Determine the [X, Y] coordinate at the center of the cell enclosing the given text.  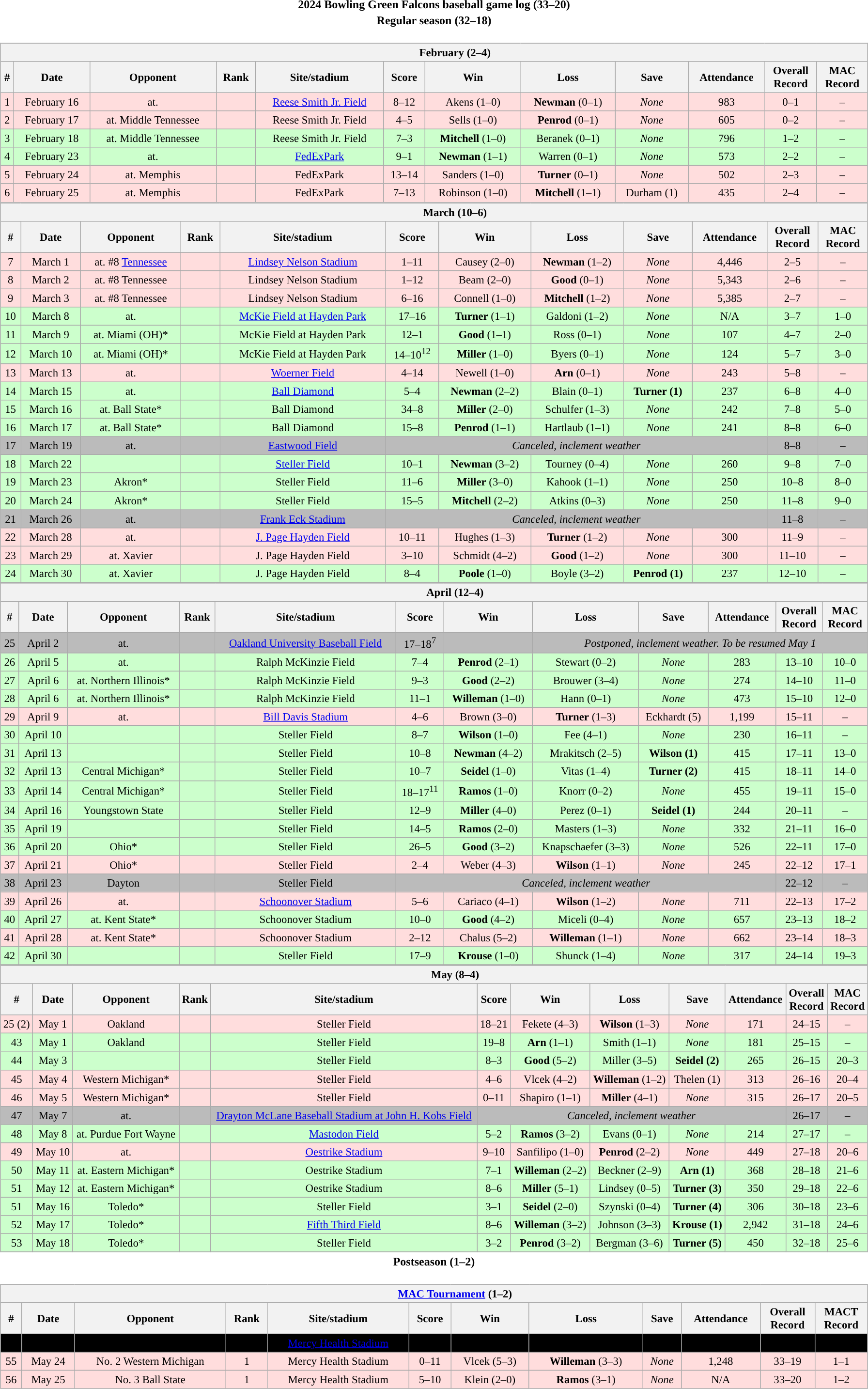
11–0 [845, 680]
Wilson (1) [673, 753]
7–3 [404, 139]
Turner (1) [658, 391]
Mitchell (1–1) [568, 193]
350 [756, 1188]
Beckner (2–9) [630, 1170]
May 12 [53, 1188]
No. 4 Miami (OH) [150, 1343]
Ramos (3–2) [550, 1134]
31 [10, 753]
Wilson (1–0) [488, 735]
27–18 [806, 1152]
5–4 [412, 391]
19–11 [799, 791]
Postponed, inclement weather. To be resumed May 1 [700, 643]
MACTRecord [841, 1319]
23–6 [848, 1206]
107 [729, 334]
17–11 [799, 753]
55 [12, 1361]
Poole (1–0) [484, 573]
March 23 [51, 482]
Newman (1–1) [473, 156]
March 30 [51, 573]
Good (5–2) [550, 1061]
11–10 [792, 555]
17–16 [412, 316]
181 [756, 1043]
Vlcek (4–2) [550, 1079]
Miller (2–0) [484, 409]
Wilson (1–1) [586, 865]
21–11 [799, 828]
29 [10, 717]
17–2 [845, 901]
Eckhardt (5) [673, 717]
Connell (1–0) [484, 298]
April 10 [43, 735]
33 [10, 791]
657 [742, 920]
2 [7, 120]
Penrod (2–2) [630, 1152]
8–4 [412, 573]
Good (1–2) [577, 555]
0–2 [790, 120]
13 [11, 373]
26–15 [806, 1061]
47 [16, 1115]
Mrakitsch (2–5) [586, 753]
3–0 [843, 354]
February (2–4) [434, 52]
May 3 [53, 1061]
18–11 [799, 771]
15–8 [412, 428]
32–18 [806, 1243]
March 10 [51, 354]
Ross (0–1) [577, 334]
Turner (3) [697, 1188]
449 [756, 1152]
26–5 [420, 846]
Lindsey (0–5) [630, 1188]
36 [10, 846]
17–0 [845, 846]
4,446 [729, 262]
15–0 [845, 791]
7–8 [792, 409]
Perez (0–1) [586, 810]
April 5 [43, 662]
2–5 [792, 262]
Brown (3–0) [488, 717]
Miller (1–0) [484, 354]
6–16 [412, 298]
435 [727, 193]
March (10–6) [434, 212]
2–0 [843, 334]
17 [11, 446]
Willeman (1–0) [488, 699]
February 16 [52, 102]
9–3 [420, 680]
Newell (1–0) [484, 373]
March 22 [51, 464]
37 [10, 865]
313 [756, 1079]
18–3 [845, 937]
5–8 [792, 373]
25–6 [848, 1243]
245 [742, 865]
12–9 [420, 810]
6–8 [792, 391]
5–7 [792, 354]
4–7 [792, 334]
Vitas (1–4) [586, 771]
Willeman (2–2) [550, 1170]
Miller (3–0) [484, 482]
19–8 [494, 1043]
6–0 [843, 428]
Willeman (3–3) [586, 1361]
March 29 [51, 555]
22–13 [799, 901]
34 [10, 810]
Robinson (1–0) [473, 193]
455 [742, 791]
March 28 [51, 537]
Fekete (4–3) [550, 1024]
March 19 [51, 446]
Causey (2–0) [484, 262]
13–14 [404, 175]
317 [742, 956]
24 [11, 573]
April 9 [43, 717]
Miller (3–5) [630, 1061]
502 [727, 175]
52 [16, 1225]
Arn (1–1) [550, 1043]
8 [11, 280]
Willeman (1–2) [630, 1079]
13–0 [845, 753]
20–6 [848, 1152]
Seidel (2–0) [550, 1206]
Frank Eck Stadium [303, 519]
16–11 [799, 735]
Penrod (1) [658, 573]
39 [10, 901]
Fee (4–1) [586, 735]
Fifth Third Field [344, 1225]
15–5 [412, 500]
214 [756, 1134]
20 [11, 500]
3–10 [412, 555]
368 [756, 1170]
Newman (2–2) [484, 391]
May 16 [53, 1206]
5–0 [843, 409]
983 [727, 102]
March 9 [51, 334]
Boyle (3–2) [577, 573]
Miller (4–0) [488, 810]
56 [12, 1380]
473 [742, 699]
244 [742, 810]
Hartlaub (1–1) [577, 428]
April 26 [43, 901]
4–5 [404, 120]
Ramos (1–0) [488, 791]
12–4 [430, 1343]
11–9 [792, 537]
50 [16, 1170]
9–8 [792, 464]
Seidel (1–0) [488, 771]
4 [7, 156]
Sells (1–0) [473, 120]
Tourney (0–4) [577, 464]
22–6 [848, 1188]
Johnson (3–3) [630, 1225]
April 2 [43, 643]
45 [16, 1079]
Cariaco (4–1) [488, 901]
283 [742, 662]
Turner (4) [697, 1206]
26–16 [806, 1079]
20–3 [848, 1061]
23–13 [799, 920]
Wilson (1–2) [586, 901]
Akens (1–0) [473, 102]
14–1012 [412, 354]
241 [729, 428]
14–0 [845, 771]
30–18 [806, 1206]
Drayton McLane Baseball Stadium at John H. Kobs Field [344, 1115]
230 [742, 735]
March 1 [51, 262]
11 [11, 334]
May 23 [48, 1343]
Seidel (1) [673, 810]
No. 2 Western Michigan [150, 1361]
Youngstown State [124, 810]
March 3 [51, 298]
at. Purdue Fort Wayne [126, 1134]
Knorr (0–2) [586, 791]
8–3 [494, 1061]
Willeman (3–2) [550, 1225]
17–187 [420, 643]
Arn (1) [697, 1170]
526 [742, 846]
Durham (1) [652, 193]
Eastwood Field [303, 446]
332 [742, 828]
21–6 [848, 1170]
March 8 [51, 316]
April 14 [43, 791]
38 [10, 883]
Knapschaefer (3–3) [586, 846]
Klein (2–0) [490, 1380]
20–4 [848, 1079]
Hughes (1–3) [484, 537]
265 [756, 1061]
Ramos (3–1) [586, 1380]
Weber (4–3) [488, 865]
9–10 [494, 1152]
No. 3 Ball State [150, 1380]
30 [10, 735]
1,199 [742, 717]
May (8–4) [434, 975]
February 25 [52, 193]
March 2 [51, 280]
15–10 [799, 699]
49 [16, 1152]
3–7 [792, 316]
May 17 [53, 1225]
31–18 [806, 1225]
10–7 [420, 771]
Wilson (1–3) [630, 1024]
40 [10, 920]
4–0 [843, 391]
May 5 [53, 1097]
20–11 [799, 810]
42 [10, 956]
32 [10, 771]
5,343 [729, 280]
Miceli (0–4) [586, 920]
Beranek (0–1) [568, 139]
Turner (0–1) [568, 175]
1–12 [412, 280]
Sanfilipo (1–0) [550, 1152]
May 7 [53, 1115]
573 [727, 156]
Mastrian IV (2–4) [586, 1343]
260 [729, 464]
2–7 [792, 298]
April 28 [43, 937]
1–11 [412, 262]
28 [10, 699]
Mitchell (1–2) [577, 298]
27 [10, 680]
19 [11, 482]
20–5 [848, 1097]
8–7 [420, 735]
Mitchell (2–2) [484, 500]
11–6 [412, 482]
Galdoni (1–2) [577, 316]
Penrod (3–2) [550, 1243]
Byers (0–1) [577, 354]
43 [16, 1043]
Krouse (1) [697, 1225]
243 [729, 373]
5–6 [420, 901]
450 [756, 1243]
February 24 [52, 175]
16–0 [845, 828]
22–11 [799, 846]
796 [727, 139]
April 16 [43, 810]
12 [11, 354]
Blain (0–1) [577, 391]
May 18 [53, 1243]
Turner (1–2) [577, 537]
29–18 [806, 1188]
May 11 [53, 1170]
Newman (3–2) [484, 464]
124 [729, 354]
44 [16, 1061]
11–1 [420, 699]
15 [11, 409]
0–1 [790, 102]
34–8 [412, 409]
24–14 [799, 956]
7–0 [843, 464]
Miller (4–1) [630, 1097]
Turner (1–3) [586, 717]
35 [10, 828]
Shapiro (1–1) [550, 1097]
2–12 [420, 937]
12–1 [412, 334]
2–2 [790, 156]
6 [7, 193]
April 20 [43, 846]
March 16 [51, 409]
24–15 [806, 1024]
5–2 [494, 1134]
February 23 [52, 156]
Miller (5–1) [550, 1188]
Turner (5) [697, 1243]
Hann (0–1) [586, 699]
7–13 [404, 193]
Bill Davis Stadium [306, 717]
February 17 [52, 120]
14–5 [420, 828]
23 [11, 555]
Evans (0–1) [630, 1134]
10–11 [412, 537]
Newman (1–2) [577, 262]
1–1 [841, 1361]
27–17 [806, 1134]
306 [756, 1206]
13–10 [799, 662]
Good (0–1) [577, 280]
3 [7, 139]
662 [742, 937]
25 (2) [16, 1024]
MAC Tournament (1–2) [434, 1294]
24–6 [848, 1225]
25 [10, 643]
Szynski (0–4) [630, 1206]
5–10 [430, 1380]
12–0 [845, 699]
April 19 [43, 828]
May 4 [53, 1079]
18–1711 [420, 791]
Sanders (1–0) [473, 175]
Woerner Field [303, 373]
Schmidt (4–2) [484, 555]
10 [11, 316]
28–18 [806, 1170]
May 10 [53, 1152]
May 24 [48, 1361]
33–19 [788, 1361]
15–11 [799, 717]
605 [727, 120]
Chalus (5–2) [488, 937]
1,248 [721, 1361]
Kahook (1–1) [577, 482]
Beam (2–0) [484, 280]
18–21 [494, 1024]
Seidel (2) [697, 1061]
5,385 [729, 298]
Krouse (1–0) [488, 956]
Brouwer (3–4) [586, 680]
17–1 [845, 865]
May 8 [53, 1134]
April 30 [43, 956]
5 [7, 175]
53 [16, 1243]
2,942 [756, 1225]
41 [10, 937]
Vlcek (5–3) [490, 1361]
3–2 [494, 1243]
March 26 [51, 519]
March 24 [51, 500]
4–14 [412, 373]
10–1 [412, 464]
16 [11, 428]
2–6 [792, 280]
26 [10, 662]
March 17 [51, 428]
23–14 [799, 937]
April (12–4) [434, 592]
14–10 [799, 680]
Penrod (2–1) [488, 662]
Warren (0–1) [568, 156]
Arn (0–1) [577, 373]
March 13 [51, 373]
7–1 [494, 1170]
Good (3–2) [488, 846]
315 [756, 1097]
Oakland University Baseball Field [306, 643]
Penrod (1–1) [484, 428]
33–18 [788, 1343]
21 [11, 519]
19–3 [845, 956]
25–15 [806, 1043]
17–9 [420, 956]
April 23 [43, 883]
Turner (1–1) [484, 316]
7–4 [420, 662]
48 [16, 1134]
Good (2–2) [488, 680]
Newman (4–2) [488, 753]
12–10 [792, 573]
711 [742, 901]
Good (1–1) [484, 334]
3–1 [494, 1206]
Penrod (0–1) [568, 120]
Newman (0–1) [568, 102]
8–12 [404, 102]
Smith (1–1) [630, 1043]
Bergman (3–6) [630, 1243]
2–3 [790, 175]
Mitchell (1–0) [473, 139]
Willeman (1–1) [586, 937]
171 [756, 1024]
Atkins (0–3) [577, 500]
54 [12, 1343]
Stewart (0–2) [586, 662]
Thelen (1) [697, 1079]
33–20 [788, 1380]
7 [11, 262]
Schulfer (1–3) [577, 409]
18 [11, 464]
8–0 [843, 482]
Good (4–2) [488, 920]
March 15 [51, 391]
Shunck (1–4) [586, 956]
9–0 [843, 500]
9–1 [404, 156]
Ramos (2–0) [488, 828]
February 18 [52, 139]
May 25 [48, 1380]
46 [16, 1097]
274 [742, 680]
Dayton [124, 883]
22 [11, 537]
Mastodon Field [344, 1134]
242 [729, 409]
18–2 [845, 920]
9 [11, 298]
Masters (1–3) [586, 828]
14 [11, 391]
Good (6–2) [490, 1343]
April 27 [43, 920]
Turner (2) [673, 771]
April 21 [43, 865]
